Identify which cell holds the provided text, then report its [x, y] central coordinate. 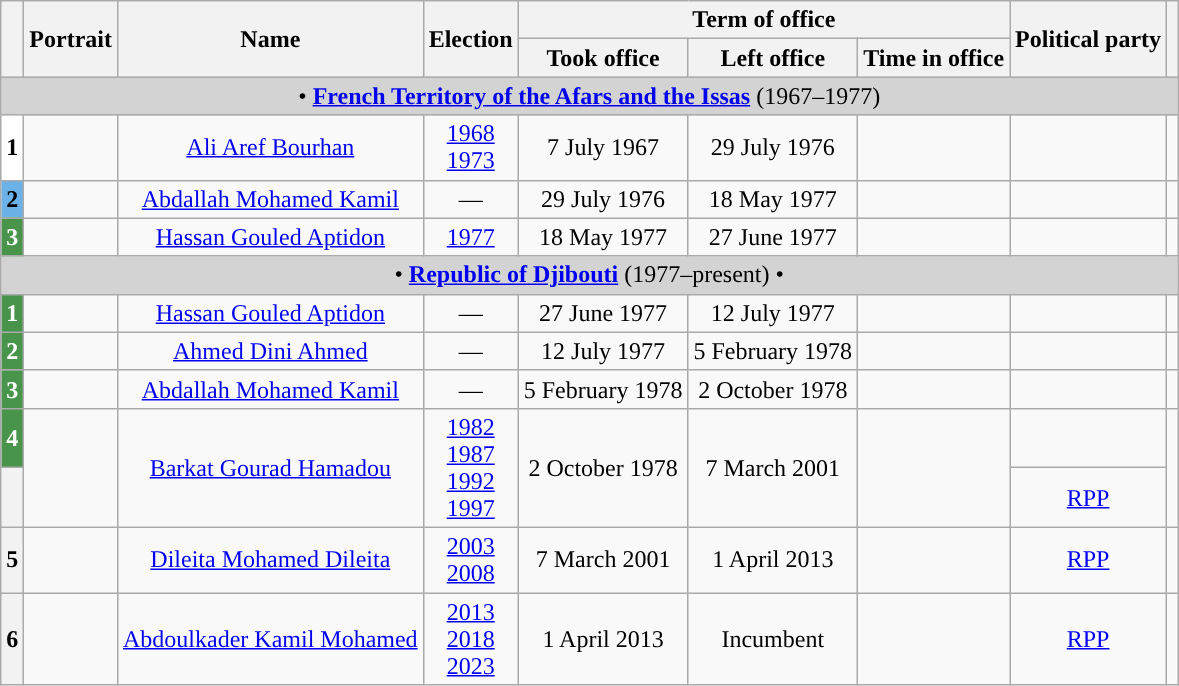
Portrait [71, 39]
4 [12, 438]
Election [470, 39]
Term of office [764, 20]
5 [12, 560]
Ali Aref Bourhan [270, 148]
6 [12, 638]
1982198719921997 [470, 468]
Time in office [934, 58]
20032008 [470, 560]
• Republic of Djibouti (1977–present) • [590, 275]
Left office [773, 58]
7 July 1967 [603, 148]
Incumbent [773, 638]
Abdoulkader Kamil Mohamed [270, 638]
Name [270, 39]
Barkat Gourad Hamadou [270, 468]
Ahmed Dini Ahmed [270, 351]
19681973 [470, 148]
1977 [470, 237]
201320182023 [470, 638]
Took office [603, 58]
Dileita Mohamed Dileita [270, 560]
Political party [1088, 39]
• French Territory of the Afars and the Issas (1967–1977) [590, 96]
